Detect which cell encompasses the target text, then output its (x, y) center coordinate. 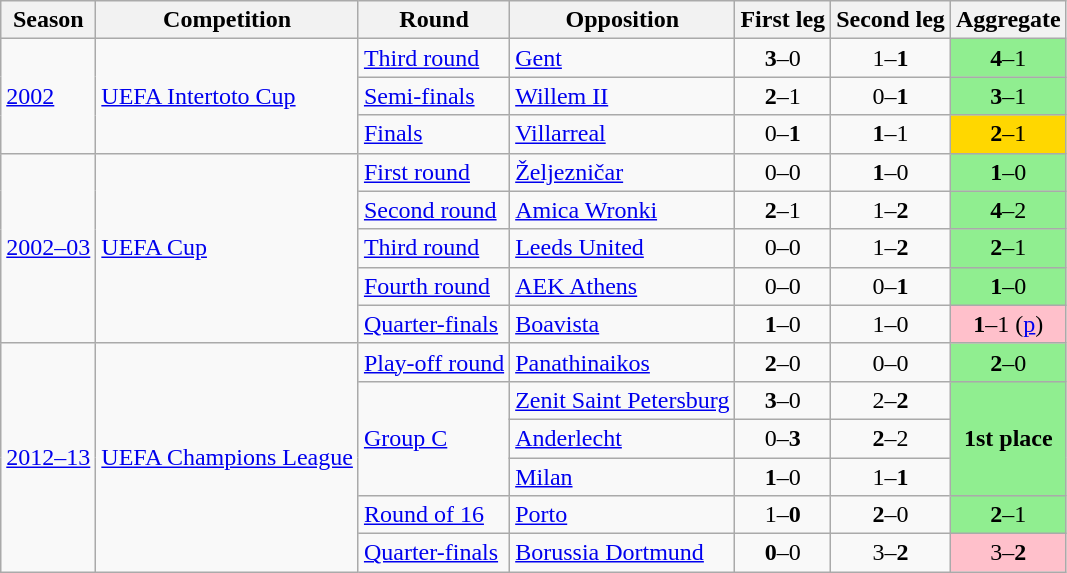
Round (434, 20)
UEFA Cup (228, 248)
First leg (783, 20)
1st place (1008, 438)
Competition (228, 20)
Porto (622, 515)
Gent (622, 58)
Willem II (622, 96)
2012–13 (48, 457)
Villarreal (622, 134)
Season (48, 20)
Amica Wronki (622, 210)
Semi-finals (434, 96)
Leeds United (622, 248)
Aggregate (1008, 20)
2002 (48, 96)
First round (434, 172)
Boavista (622, 324)
Fourth round (434, 286)
Second leg (891, 20)
Borussia Dortmund (622, 553)
Željezničar (622, 172)
4–1 (1008, 58)
Round of 16 (434, 515)
Second round (434, 210)
Milan (622, 477)
Opposition (622, 20)
Panathinaikos (622, 362)
1–1 (p) (1008, 324)
0–3 (783, 438)
Group C (434, 438)
Zenit Saint Petersburg (622, 400)
2002–03 (48, 248)
UEFA Champions League (228, 457)
AEK Athens (622, 286)
3–1 (1008, 96)
Play-off round (434, 362)
Finals (434, 134)
Anderlecht (622, 438)
UEFA Intertoto Cup (228, 96)
4–2 (1008, 210)
